Output the (x, y) coordinate of the center of the cell containing the given text.  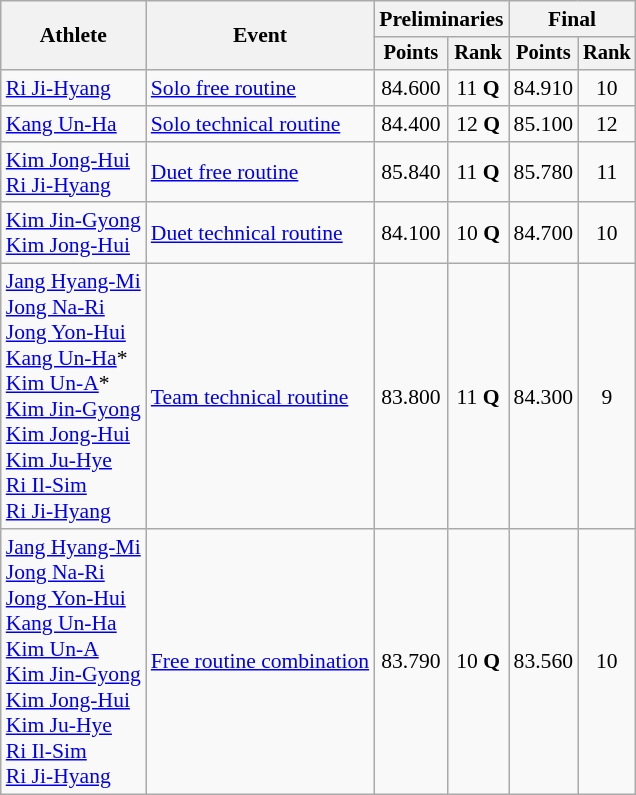
12 Q (478, 124)
Duet technical routine (260, 234)
83.790 (411, 662)
84.300 (544, 396)
Jang Hyang-MiJong Na-RiJong Yon-HuiKang Un-HaKim Un-AKim Jin-GyongKim Jong-HuiKim Ju-HyeRi Il-SimRi Ji-Hyang (74, 662)
Duet free routine (260, 172)
84.700 (544, 234)
Kang Un-Ha (74, 124)
Solo technical routine (260, 124)
Team technical routine (260, 396)
Jang Hyang-MiJong Na-RiJong Yon-HuiKang Un-Ha*Kim Un-A*Kim Jin-GyongKim Jong-HuiKim Ju-HyeRi Il-SimRi Ji-Hyang (74, 396)
85.840 (411, 172)
84.100 (411, 234)
12 (607, 124)
Free routine combination (260, 662)
Final (572, 19)
84.600 (411, 88)
9 (607, 396)
84.400 (411, 124)
Ri Ji-Hyang (74, 88)
84.910 (544, 88)
Athlete (74, 36)
83.800 (411, 396)
Kim Jong-HuiRi Ji-Hyang (74, 172)
Event (260, 36)
Solo free routine (260, 88)
Kim Jin-GyongKim Jong-Hui (74, 234)
85.780 (544, 172)
85.100 (544, 124)
83.560 (544, 662)
Preliminaries (441, 19)
11 (607, 172)
